Determine the [X, Y] coordinate at the center of the cell enclosing the given text.  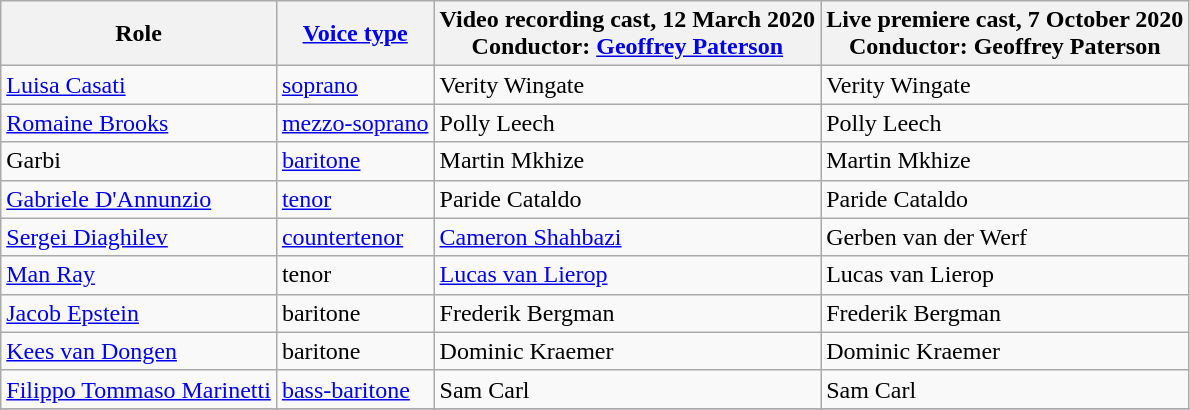
Filippo Tommaso Marinetti [139, 389]
mezzo-soprano [355, 123]
countertenor [355, 237]
Jacob Epstein [139, 313]
Man Ray [139, 275]
Romaine Brooks [139, 123]
Voice type [355, 34]
Kees van Dongen [139, 351]
Video recording cast, 12 March 2020Conductor: Geoffrey Paterson [628, 34]
Live premiere cast, 7 October 2020Conductor: Geoffrey Paterson [1005, 34]
bass-baritone [355, 389]
Cameron Shahbazi [628, 237]
Sergei Diaghilev [139, 237]
Role [139, 34]
soprano [355, 85]
Gerben van der Werf [1005, 237]
Gabriele D'Annunzio [139, 199]
Luisa Casati [139, 85]
Garbi [139, 161]
